Provide the (x, y) coordinate of the cell's center where the given text is located.  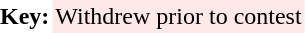
Withdrew prior to contest (178, 16)
